Return [X, Y] of the center of cell containing provided text 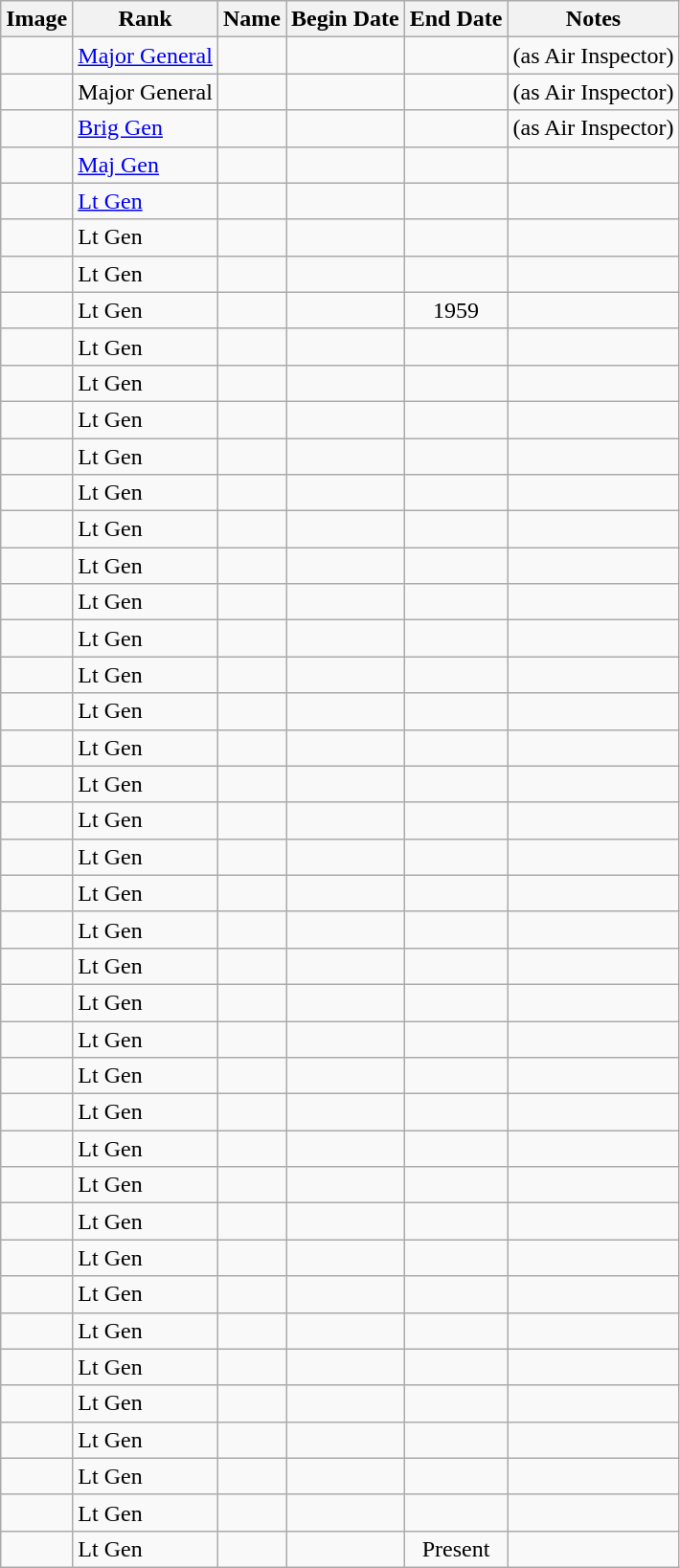
Name [251, 19]
End Date [456, 19]
Begin Date [345, 19]
Brig Gen [146, 128]
Present [456, 1549]
Image [36, 19]
Maj Gen [146, 165]
Notes [594, 19]
1959 [456, 310]
Rank [146, 19]
